Output the [x, y] coordinate of the center of the cell containing the given text.  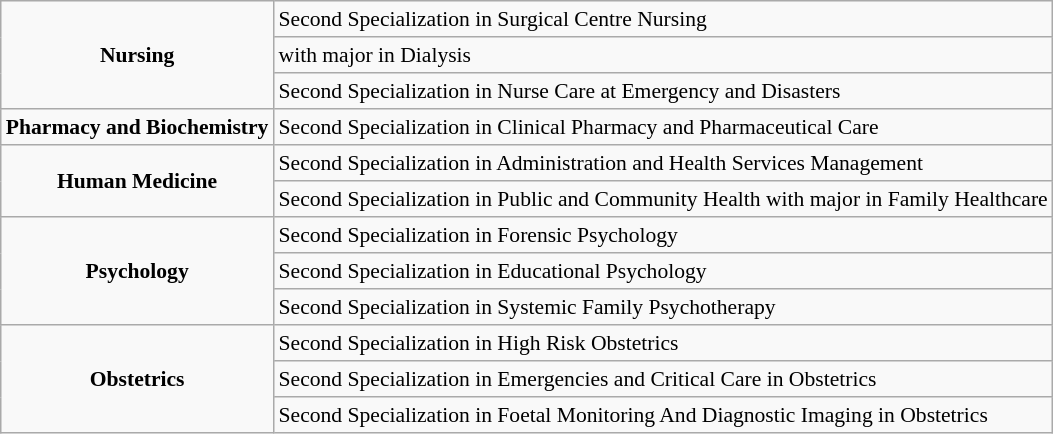
Second Specialization in Surgical Centre Nursing [662, 19]
Psychology [138, 271]
Pharmacy and Biochemistry [138, 127]
Nursing [138, 55]
Second Specialization in Public and Community Health with major in Family Healthcare [662, 199]
Obstetrics [138, 379]
with major in Dialysis [662, 55]
Second Specialization in Nurse Care at Emergency and Disasters [662, 91]
Second Specialization in Administration and Health Services Management [662, 163]
Second Specialization in Forensic Psychology [662, 235]
Second Specialization in Foetal Monitoring And Diagnostic Imaging in Obstetrics [662, 415]
Second Specialization in High Risk Obstetrics [662, 343]
Second Specialization in Educational Psychology [662, 271]
Second Specialization in Systemic Family Psychotherapy [662, 307]
Human Medicine [138, 181]
Second Specialization in Clinical Pharmacy and Pharmaceutical Care [662, 127]
Second Specialization in Emergencies and Critical Care in Obstetrics [662, 379]
